Extract the [X, Y] coordinate from the center of the cell holding the provided text.  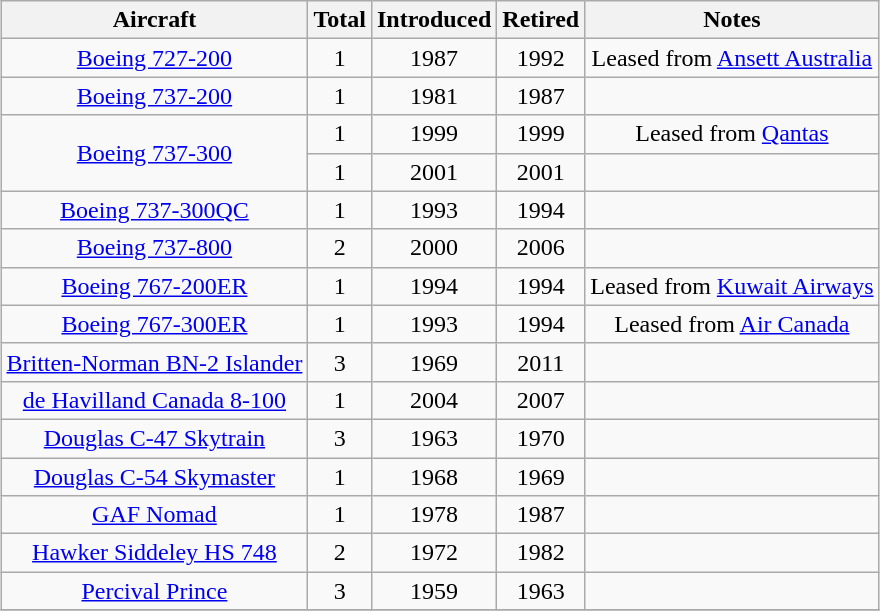
Boeing 737-300QC [154, 210]
GAF Nomad [154, 515]
2006 [541, 248]
2011 [541, 362]
Douglas C-47 Skytrain [154, 438]
Introduced [434, 20]
Leased from Ansett Australia [732, 58]
Notes [732, 20]
1970 [541, 438]
Percival Prince [154, 591]
Leased from Air Canada [732, 324]
1992 [541, 58]
Douglas C-54 Skymaster [154, 477]
2004 [434, 400]
Total [340, 20]
1972 [434, 553]
1982 [541, 553]
de Havilland Canada 8-100 [154, 400]
Boeing 737-800 [154, 248]
Boeing 767-200ER [154, 286]
1981 [434, 96]
1978 [434, 515]
2000 [434, 248]
Boeing 727-200 [154, 58]
Britten-Norman BN-2 Islander [154, 362]
Retired [541, 20]
1968 [434, 477]
Boeing 737-300 [154, 153]
Aircraft [154, 20]
Boeing 737-200 [154, 96]
Leased from Kuwait Airways [732, 286]
2007 [541, 400]
Boeing 767-300ER [154, 324]
1959 [434, 591]
Leased from Qantas [732, 134]
Hawker Siddeley HS 748 [154, 553]
